Output the (x, y) coordinate of the center of the cell containing the given text.  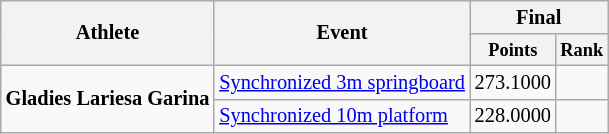
Synchronized 3m springboard (342, 82)
Rank (582, 50)
Points (513, 50)
Event (342, 32)
Final (539, 17)
Synchronized 10m platform (342, 116)
273.1000 (513, 82)
Gladies Lariesa Garina (108, 98)
228.0000 (513, 116)
Athlete (108, 32)
